Provide the [X, Y] coordinate of the cell's center where the given text is located.  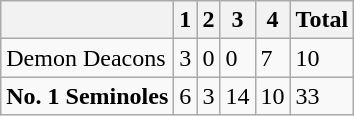
No. 1 Seminoles [88, 96]
1 [186, 20]
7 [272, 58]
33 [322, 96]
2 [208, 20]
Total [322, 20]
4 [272, 20]
Demon Deacons [88, 58]
6 [186, 96]
14 [238, 96]
